Output the [X, Y] coordinate of the center of the cell containing the given text.  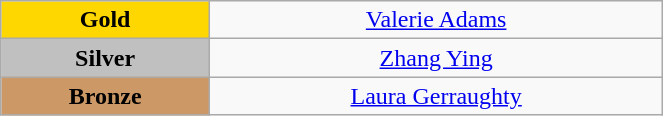
Laura Gerraughty [436, 96]
Bronze [106, 96]
Gold [106, 20]
Valerie Adams [436, 20]
Zhang Ying [436, 58]
Silver [106, 58]
